Search for the cell housing the specified text and yield its [x, y] center coordinate. 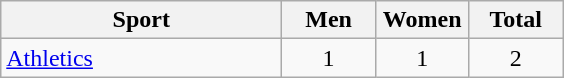
Men [329, 20]
Sport [142, 20]
Women [422, 20]
2 [516, 58]
Total [516, 20]
Athletics [142, 58]
